Output the [x, y] coordinate of the center of the cell containing the given text.  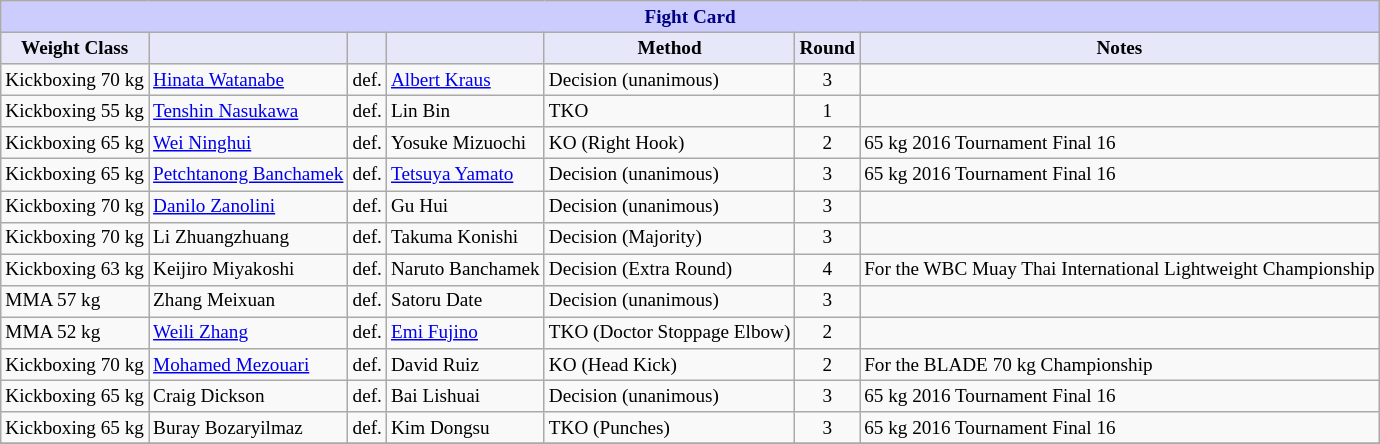
Lin Bin [465, 111]
Danilo Zanolini [248, 206]
Emi Fujino [465, 333]
Naruto Banchamek [465, 270]
Decision (Extra Round) [670, 270]
Kickboxing 63 kg [75, 270]
Tetsuya Yamato [465, 175]
Keijiro Miyakoshi [248, 270]
Wei Ninghui [248, 143]
TKO (Doctor Stoppage Elbow) [670, 333]
Yosuke Mizuochi [465, 143]
1 [828, 111]
Fight Card [690, 17]
Decision (Majority) [670, 238]
KO (Head Kick) [670, 365]
Satoru Date [465, 301]
Gu Hui [465, 206]
4 [828, 270]
For the WBC Muay Thai International Lightweight Championship [1120, 270]
Hinata Watanabe [248, 80]
TKO [670, 111]
Weight Class [75, 48]
Zhang Meixuan [248, 301]
MMA 52 kg [75, 333]
Li Zhuangzhuang [248, 238]
KO (Right Hook) [670, 143]
Tenshin Nasukawa [248, 111]
MMA 57 kg [75, 301]
Kickboxing 55 kg [75, 111]
TKO (Punches) [670, 428]
Takuma Konishi [465, 238]
Weili Zhang [248, 333]
Mohamed Mezouari [248, 365]
Albert Kraus [465, 80]
David Ruiz [465, 365]
Method [670, 48]
Round [828, 48]
Petchtanong Banchamek [248, 175]
Buray Bozaryilmaz [248, 428]
Bai Lishuai [465, 396]
Notes [1120, 48]
For the BLADE 70 kg Championship [1120, 365]
Craig Dickson [248, 396]
Kim Dongsu [465, 428]
